Determine the [X, Y] coordinate at the center of the cell enclosing the given text.  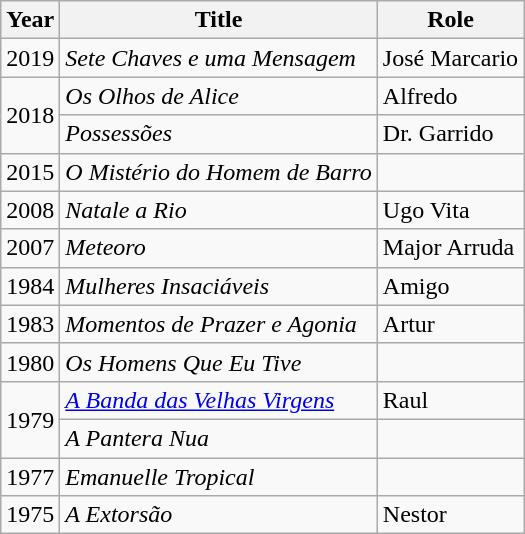
2019 [30, 58]
O Mistério do Homem de Barro [218, 172]
2007 [30, 248]
Possessões [218, 134]
A Extorsão [218, 515]
José Marcario [450, 58]
Role [450, 20]
Momentos de Prazer e Agonia [218, 324]
Ugo Vita [450, 210]
Nestor [450, 515]
1979 [30, 419]
Raul [450, 400]
Sete Chaves e uma Mensagem [218, 58]
Amigo [450, 286]
Title [218, 20]
Alfredo [450, 96]
Dr. Garrido [450, 134]
2018 [30, 115]
Meteoro [218, 248]
Major Arruda [450, 248]
A Pantera Nua [218, 438]
1983 [30, 324]
2008 [30, 210]
Os Olhos de Alice [218, 96]
Year [30, 20]
A Banda das Velhas Virgens [218, 400]
1977 [30, 477]
Natale a Rio [218, 210]
Mulheres Insaciáveis [218, 286]
1980 [30, 362]
Artur [450, 324]
1984 [30, 286]
Emanuelle Tropical [218, 477]
1975 [30, 515]
Os Homens Que Eu Tive [218, 362]
2015 [30, 172]
